Output the (X, Y) coordinate of the center of the cell containing the given text.  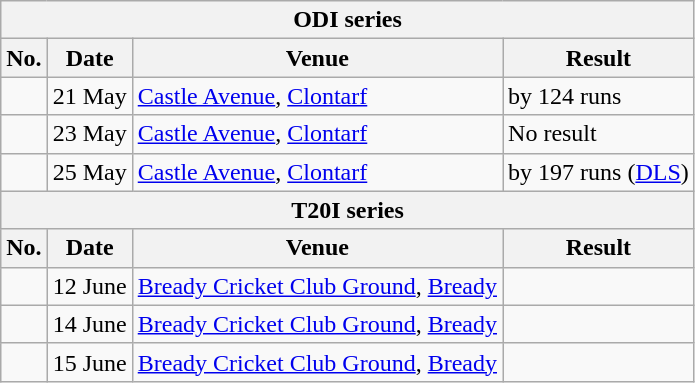
25 May (90, 172)
No result (599, 134)
14 June (90, 324)
ODI series (348, 20)
15 June (90, 362)
12 June (90, 286)
by 197 runs (DLS) (599, 172)
by 124 runs (599, 96)
23 May (90, 134)
T20I series (348, 210)
21 May (90, 96)
